For the text-containing cell, return its midpoint in [x, y] coordinate format. 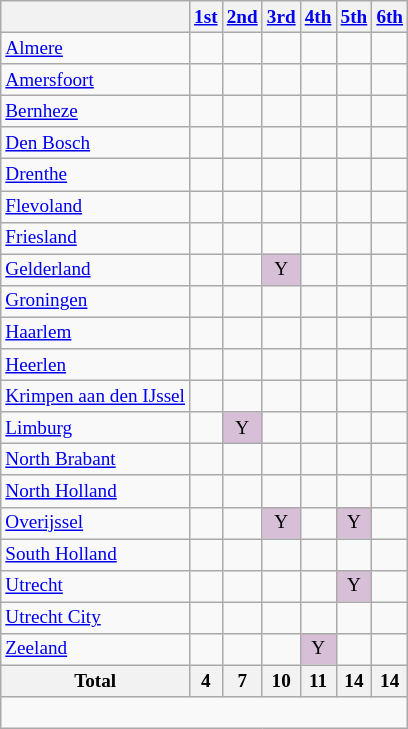
4th [318, 17]
4 [206, 681]
5th [354, 17]
Utrecht [96, 586]
Limburg [96, 428]
Haarlem [96, 333]
6th [390, 17]
Amersfoort [96, 80]
Overijssel [96, 523]
2nd [242, 17]
North Holland [96, 491]
Groningen [96, 301]
North Brabant [96, 460]
7 [242, 681]
Friesland [96, 238]
Gelderland [96, 270]
11 [318, 681]
Drenthe [96, 175]
3rd [281, 17]
Krimpen aan den IJssel [96, 396]
Den Bosch [96, 143]
Almere [96, 48]
Heerlen [96, 365]
Zeeland [96, 649]
South Holland [96, 554]
10 [281, 681]
Utrecht City [96, 618]
Bernheze [96, 111]
Total [96, 681]
1st [206, 17]
Flevoland [96, 206]
